Pinpoint the cell where the given text exists, returning its (X, Y) midpoint coordinate. 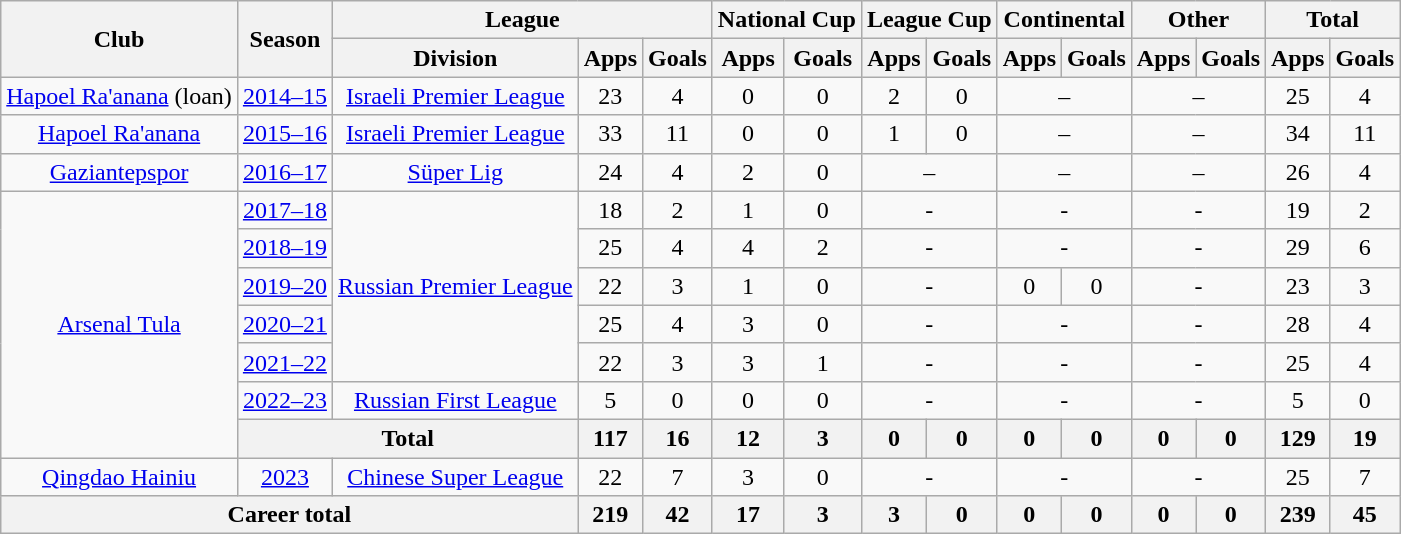
Süper Lig (455, 172)
2020–21 (284, 324)
Russian First League (455, 400)
League (522, 20)
Qingdao Hainiu (120, 477)
Continental (1064, 20)
2021–22 (284, 362)
2017–18 (284, 210)
Gaziantepspor (120, 172)
45 (1365, 515)
42 (678, 515)
24 (610, 172)
National Cup (786, 20)
2014–15 (284, 96)
129 (1298, 438)
Club (120, 39)
28 (1298, 324)
Hapoel Ra'anana (loan) (120, 96)
34 (1298, 134)
Career total (290, 515)
2018–19 (284, 248)
117 (610, 438)
2022–23 (284, 400)
Russian Premier League (455, 286)
2015–16 (284, 134)
18 (610, 210)
6 (1365, 248)
Arsenal Tula (120, 324)
12 (748, 438)
2019–20 (284, 286)
Division (455, 58)
Other (1198, 20)
17 (748, 515)
League Cup (929, 20)
2023 (284, 477)
Season (284, 39)
Chinese Super League (455, 477)
33 (610, 134)
26 (1298, 172)
239 (1298, 515)
16 (678, 438)
Hapoel Ra'anana (120, 134)
2016–17 (284, 172)
29 (1298, 248)
219 (610, 515)
